Return (X, Y) of the center of cell containing provided text 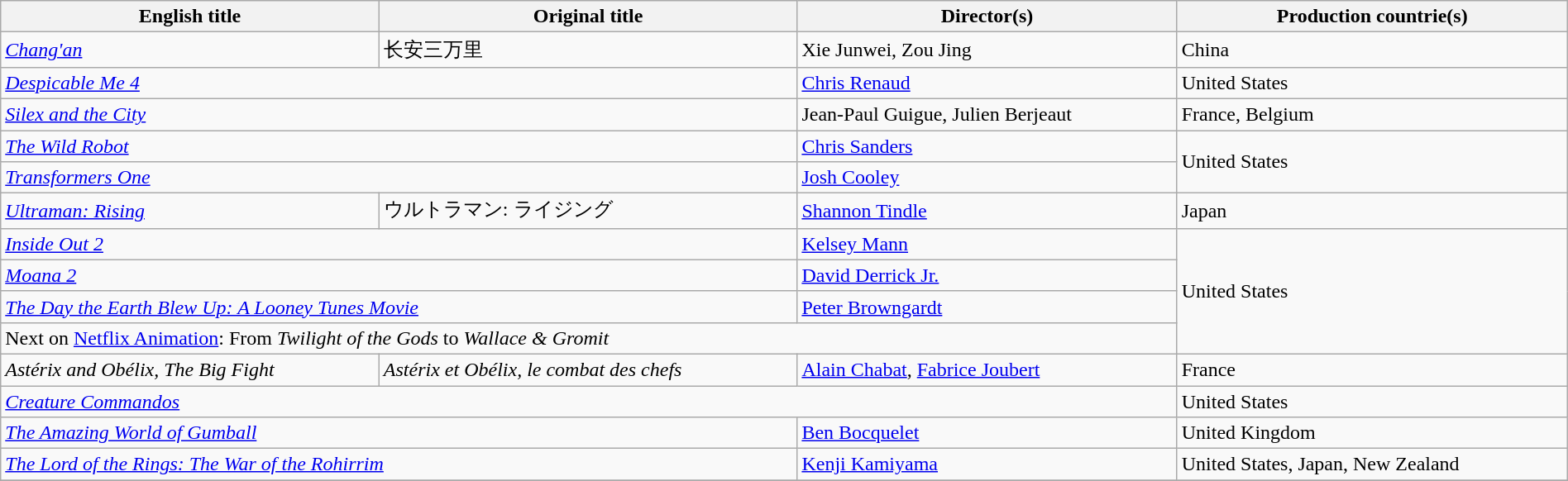
Jean-Paul Guigue, Julien Berjeaut (987, 114)
Kelsey Mann (987, 244)
Transformers One (399, 178)
The Day the Earth Blew Up: A Looney Tunes Movie (399, 307)
The Lord of the Rings: The War of the Rohirrim (399, 464)
China (1372, 50)
Chris Renaud (987, 83)
United States, Japan, New Zealand (1372, 464)
Silex and the City (399, 114)
Chris Sanders (987, 146)
France, Belgium (1372, 114)
Inside Out 2 (399, 244)
Peter Browngardt (987, 307)
Despicable Me 4 (399, 83)
Astérix and Obélix, The Big Fight (190, 369)
David Derrick Jr. (987, 275)
Josh Cooley (987, 178)
Chang'an (190, 50)
France (1372, 369)
Production countrie(s) (1372, 17)
Ben Bocquelet (987, 433)
Japan (1372, 212)
United Kingdom (1372, 433)
Original title (588, 17)
Director(s) (987, 17)
Kenji Kamiyama (987, 464)
Alain Chabat, Fabrice Joubert (987, 369)
Astérix et Obélix, le combat des chefs (588, 369)
English title (190, 17)
The Amazing World of Gumball (399, 433)
Ultraman: Rising (190, 212)
Xie Junwei, Zou Jing (987, 50)
The Wild Robot (399, 146)
长安三万里 (588, 50)
Creature Commandos (589, 401)
Shannon Tindle (987, 212)
ウルトラマン: ライジング (588, 212)
Moana 2 (399, 275)
Next on Netflix Animation: From Twilight of the Gods to Wallace & Gromit (589, 338)
